Extract the (X, Y) coordinate from the center of the cell holding the provided text.  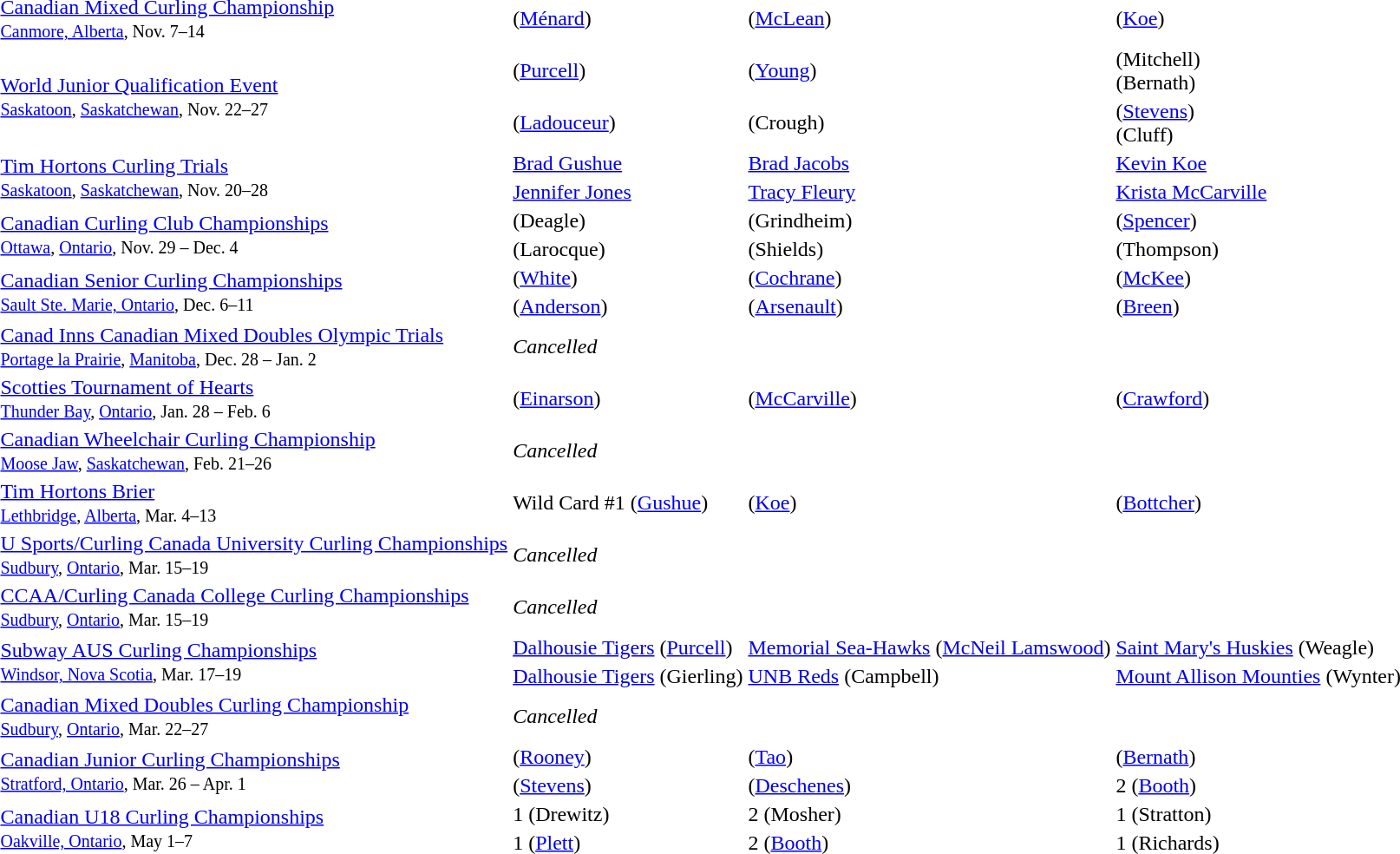
UNB Reds (Campbell) (930, 676)
(Grindheim) (930, 220)
Brad Jacobs (930, 163)
(Tao) (930, 757)
Jennifer Jones (628, 192)
2 (Mosher) (930, 814)
1 (Drewitz) (628, 814)
(Shields) (930, 249)
(McCarville) (930, 399)
(Ladouceur) (628, 123)
Tracy Fleury (930, 192)
(Einarson) (628, 399)
(Anderson) (628, 306)
Brad Gushue (628, 163)
(Crough) (930, 123)
(Purcell) (628, 71)
Dalhousie Tigers (Purcell) (628, 647)
(Stevens) (628, 785)
(Deschenes) (930, 785)
(Rooney) (628, 757)
(Arsenault) (930, 306)
Dalhousie Tigers (Gierling) (628, 676)
(Young) (930, 71)
(White) (628, 278)
(Deagle) (628, 220)
(Cochrane) (930, 278)
(Koe) (930, 503)
(Larocque) (628, 249)
Memorial Sea-Hawks (McNeil Lamswood) (930, 647)
Wild Card #1 (Gushue) (628, 503)
